Scan for the cell matching the given text and deliver its (x, y) coordinate at center. 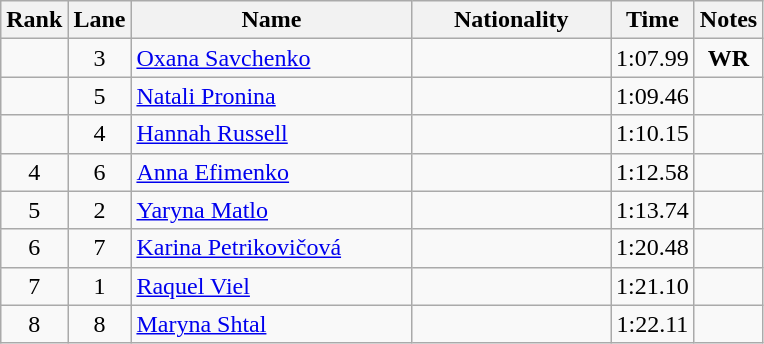
1:20.48 (653, 248)
1:09.46 (653, 96)
3 (100, 58)
1 (100, 286)
Hannah Russell (272, 134)
1:10.15 (653, 134)
1:22.11 (653, 324)
Raquel Viel (272, 286)
Karina Petrikovičová (272, 248)
2 (100, 210)
Natali Pronina (272, 96)
Yaryna Matlo (272, 210)
Lane (100, 20)
1:12.58 (653, 172)
Notes (728, 20)
1:21.10 (653, 286)
Name (272, 20)
1:13.74 (653, 210)
Maryna Shtal (272, 324)
1:07.99 (653, 58)
Oxana Savchenko (272, 58)
Nationality (512, 20)
Rank (34, 20)
Anna Efimenko (272, 172)
WR (728, 58)
Time (653, 20)
